Find where the given text appears and provide that cell's center as (x, y) coordinate. 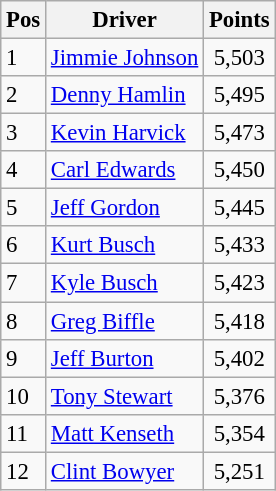
5,473 (240, 133)
5,433 (240, 245)
Carl Edwards (125, 170)
Tony Stewart (125, 396)
Driver (125, 20)
11 (24, 433)
12 (24, 471)
Jeff Gordon (125, 208)
5,445 (240, 208)
5,418 (240, 321)
7 (24, 283)
5,402 (240, 358)
Points (240, 20)
5,423 (240, 283)
4 (24, 170)
5,450 (240, 170)
Clint Bowyer (125, 471)
1 (24, 58)
Jimmie Johnson (125, 58)
9 (24, 358)
Pos (24, 20)
2 (24, 95)
6 (24, 245)
5,495 (240, 95)
5 (24, 208)
Kurt Busch (125, 245)
Kevin Harvick (125, 133)
5,503 (240, 58)
5,354 (240, 433)
5,251 (240, 471)
10 (24, 396)
Denny Hamlin (125, 95)
3 (24, 133)
Jeff Burton (125, 358)
Kyle Busch (125, 283)
8 (24, 321)
Greg Biffle (125, 321)
5,376 (240, 396)
Matt Kenseth (125, 433)
